For the text-containing cell, return its midpoint in [X, Y] coordinate format. 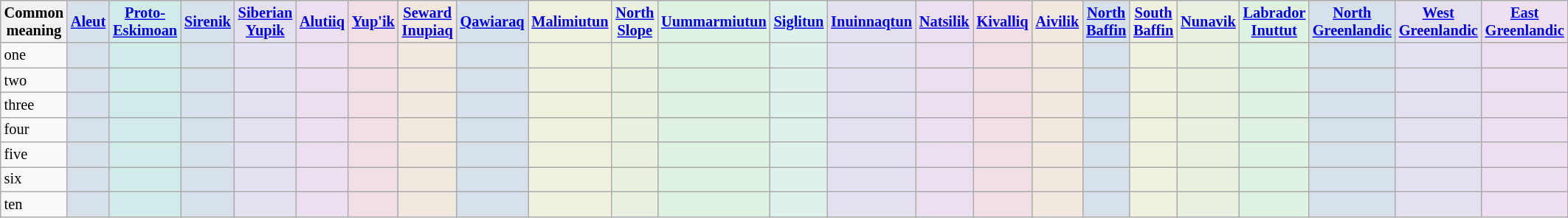
Sirenik [208, 21]
Uummarmiutun [714, 21]
North Baffin [1106, 21]
Siglitun [799, 21]
Aivilik [1057, 21]
Seward Inupiaq [428, 21]
five [34, 155]
Common meaning [34, 21]
one [34, 55]
Alutiiq [322, 21]
Proto-Eskimoan [145, 21]
North Greenlandic [1352, 21]
Inuinnaqtun [871, 21]
Kivalliq [1003, 21]
Aleut [89, 21]
six [34, 179]
East Greenlandic [1524, 21]
four [34, 130]
two [34, 80]
Qawiaraq [493, 21]
three [34, 105]
Siberian Yupik [266, 21]
Natsilik [944, 21]
Labrador Inuttut [1274, 21]
Nunavik [1208, 21]
North Slope [635, 21]
Yup'ik [373, 21]
West Greenlandic [1439, 21]
ten [34, 204]
Malimiutun [570, 21]
South Baffin [1153, 21]
